Find where the given text appears and provide that cell's center as (X, Y) coordinate. 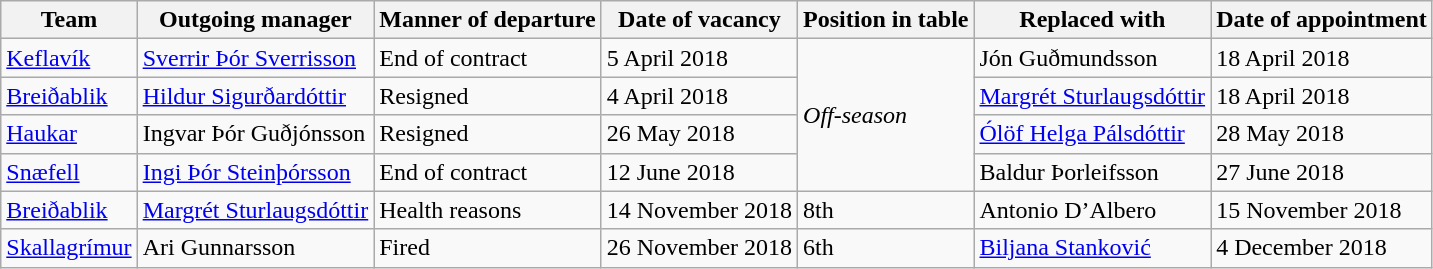
Ólöf Helga Pálsdóttir (1092, 134)
Manner of departure (488, 20)
Biljana Stanković (1092, 248)
Jón Guðmundsson (1092, 58)
Haukar (69, 134)
Date of appointment (1322, 20)
Fired (488, 248)
Skallagrímur (69, 248)
Replaced with (1092, 20)
5 April 2018 (699, 58)
Team (69, 20)
Outgoing manager (256, 20)
Keflavík (69, 58)
6th (886, 248)
15 November 2018 (1322, 210)
26 November 2018 (699, 248)
Antonio D’Albero (1092, 210)
Off-season (886, 115)
12 June 2018 (699, 172)
Hildur Sigurðardóttir (256, 96)
Health reasons (488, 210)
14 November 2018 (699, 210)
8th (886, 210)
Sverrir Þór Sverrisson (256, 58)
27 June 2018 (1322, 172)
Position in table (886, 20)
26 May 2018 (699, 134)
4 December 2018 (1322, 248)
Date of vacancy (699, 20)
4 April 2018 (699, 96)
28 May 2018 (1322, 134)
Snæfell (69, 172)
Ingvar Þór Guðjónsson (256, 134)
Ingi Þór Steinþórsson (256, 172)
Ari Gunnarsson (256, 248)
Baldur Þorleifsson (1092, 172)
